Provide the (x, y) coordinate of the cell's center where the given text is located.  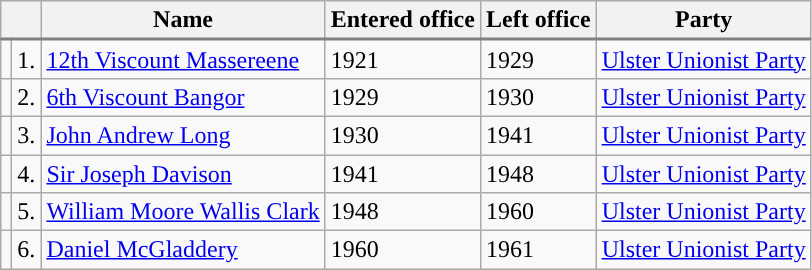
William Moore Wallis Clark (183, 212)
Name (183, 20)
Entered office (402, 20)
2. (26, 97)
Left office (538, 20)
Party (704, 20)
6th Viscount Bangor (183, 97)
1921 (402, 60)
6. (26, 250)
5. (26, 212)
4. (26, 173)
1. (26, 60)
12th Viscount Massereene (183, 60)
Daniel McGladdery (183, 250)
1961 (538, 250)
3. (26, 135)
John Andrew Long (183, 135)
Sir Joseph Davison (183, 173)
